Find where the given text appears and provide that cell's center as [X, Y] coordinate. 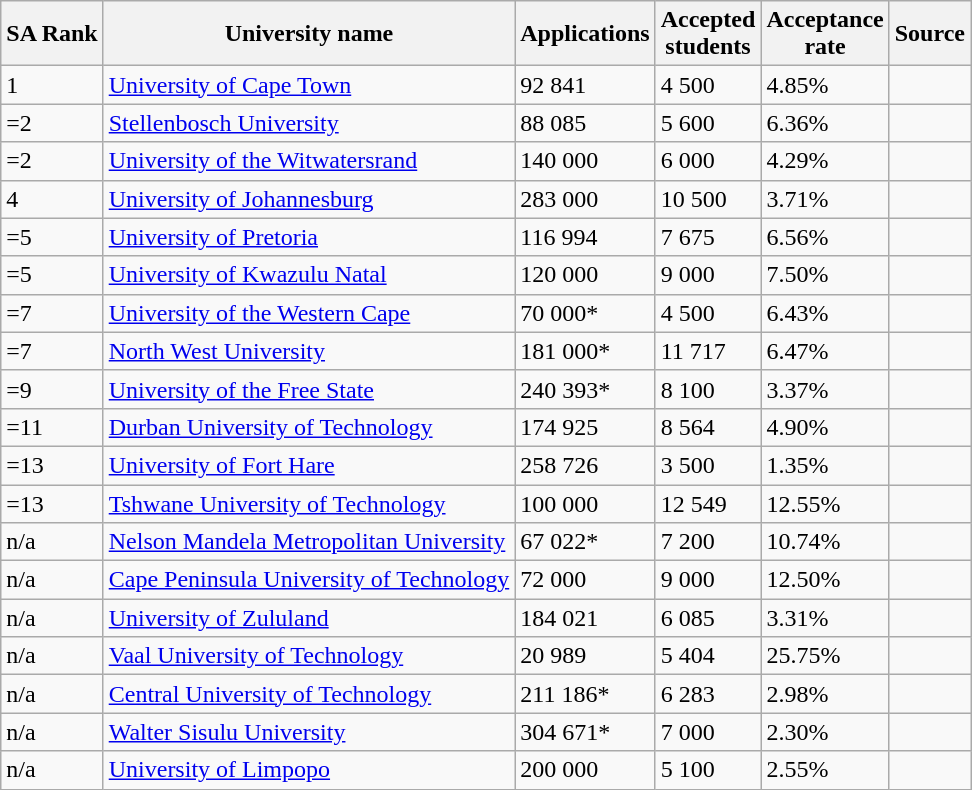
10 500 [708, 199]
7 200 [708, 542]
184 021 [585, 618]
University of the Western Cape [309, 313]
70 000* [585, 313]
67 022* [585, 542]
Walter Sisulu University [309, 732]
University of Zululand [309, 618]
6 000 [708, 161]
University of Cape Town [309, 85]
8 100 [708, 389]
Vaal University of Technology [309, 656]
Acceptancerate [825, 34]
1.35% [825, 465]
2.55% [825, 770]
6.36% [825, 123]
120 000 [585, 275]
5 600 [708, 123]
7 675 [708, 237]
=9 [52, 389]
2.98% [825, 694]
174 925 [585, 427]
6 283 [708, 694]
University of Kwazulu Natal [309, 275]
100 000 [585, 503]
Durban University of Technology [309, 427]
304 671* [585, 732]
20 989 [585, 656]
1 [52, 85]
7 000 [708, 732]
6.43% [825, 313]
University name [309, 34]
North West University [309, 351]
12 549 [708, 503]
25.75% [825, 656]
Central University of Technology [309, 694]
University of Fort Hare [309, 465]
10.74% [825, 542]
University of Pretoria [309, 237]
200 000 [585, 770]
University of Johannesburg [309, 199]
6 085 [708, 618]
5 404 [708, 656]
Nelson Mandela Metropolitan University [309, 542]
=11 [52, 427]
11 717 [708, 351]
12.50% [825, 580]
6.56% [825, 237]
3.31% [825, 618]
8 564 [708, 427]
Cape Peninsula University of Technology [309, 580]
3.71% [825, 199]
140 000 [585, 161]
12.55% [825, 503]
6.47% [825, 351]
Tshwane University of Technology [309, 503]
5 100 [708, 770]
88 085 [585, 123]
2.30% [825, 732]
Source [930, 34]
240 393* [585, 389]
92 841 [585, 85]
211 186* [585, 694]
Applications [585, 34]
116 994 [585, 237]
4.90% [825, 427]
University of the Witwatersrand [309, 161]
3.37% [825, 389]
University of Limpopo [309, 770]
283 000 [585, 199]
3 500 [708, 465]
4.29% [825, 161]
4.85% [825, 85]
SA Rank [52, 34]
258 726 [585, 465]
Acceptedstudents [708, 34]
7.50% [825, 275]
181 000* [585, 351]
University of the Free State [309, 389]
Stellenbosch University [309, 123]
4 [52, 199]
72 000 [585, 580]
